Return the (X, Y) coordinate for the center point of the cell that contains the specified text.  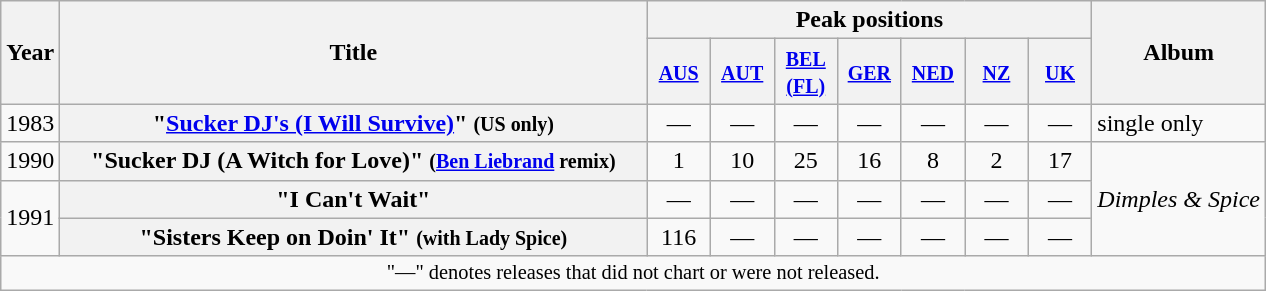
GER (870, 72)
116 (679, 237)
1990 (30, 161)
single only (1179, 123)
"Sucker DJ (A Witch for Love)" (Ben Liebrand remix) (354, 161)
Dimples & Spice (1179, 199)
16 (870, 161)
8 (933, 161)
Peak positions (870, 20)
NZ (997, 72)
UK (1060, 72)
25 (806, 161)
BEL(FL) (806, 72)
10 (742, 161)
Year (30, 52)
1 (679, 161)
"Sisters Keep on Doin' It" (with Lady Spice) (354, 237)
NED (933, 72)
2 (997, 161)
AUS (679, 72)
Title (354, 52)
"I Can't Wait" (354, 199)
AUT (742, 72)
1983 (30, 123)
"Sucker DJ's (I Will Survive)" (US only) (354, 123)
17 (1060, 161)
"—" denotes releases that did not chart or were not released. (634, 273)
1991 (30, 218)
Album (1179, 52)
